Capture the cell that displays the provided text and extract its [X, Y] central coordinate. 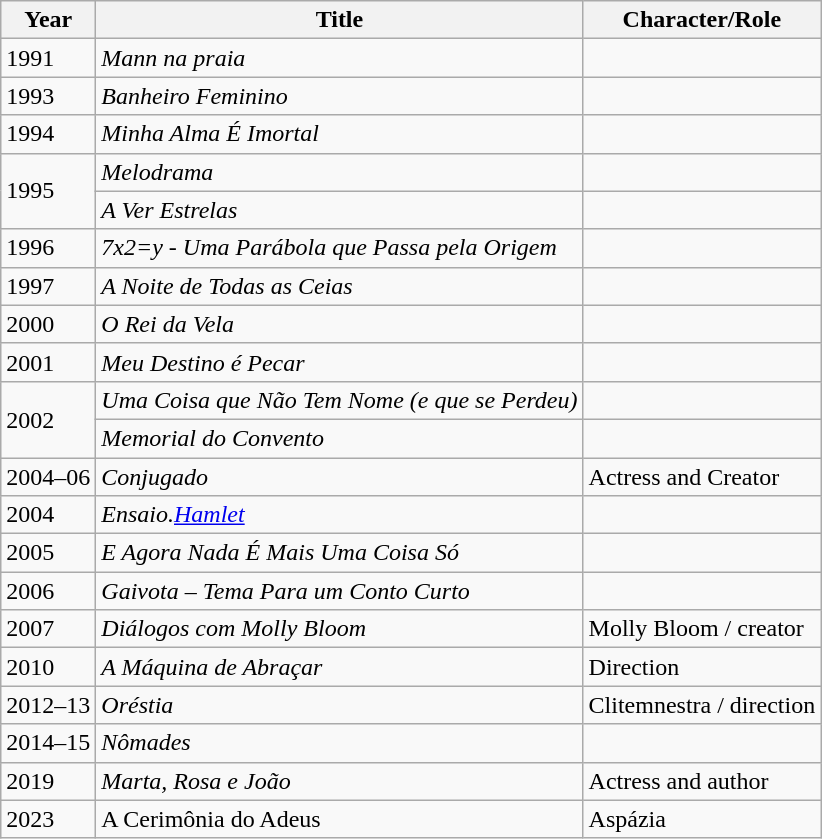
2000 [48, 324]
Aspázia [702, 819]
Gaivota – Tema Para um Conto Curto [340, 591]
A Noite de Todas as Ceias [340, 286]
1995 [48, 191]
Molly Bloom / creator [702, 629]
2007 [48, 629]
Year [48, 20]
Clitemnestra / direction [702, 705]
2002 [48, 419]
Minha Alma É Imortal [340, 134]
Melodrama [340, 172]
1997 [48, 286]
A Ver Estrelas [340, 210]
2019 [48, 781]
1993 [48, 96]
E Agora Nada É Mais Uma Coisa Só [340, 553]
Diálogos com Molly Bloom [340, 629]
A Máquina de Abraçar [340, 667]
O Rei da Vela [340, 324]
1991 [48, 58]
2023 [48, 819]
Banheiro Feminino [340, 96]
1996 [48, 248]
Ensaio.Hamlet [340, 515]
Conjugado [340, 477]
Character/Role [702, 20]
2012–13 [48, 705]
1994 [48, 134]
Actress and Creator [702, 477]
2006 [48, 591]
Title [340, 20]
Direction [702, 667]
2004 [48, 515]
2005 [48, 553]
A Cerimônia do Adeus [340, 819]
2001 [48, 362]
Nômades [340, 743]
Meu Destino é Pecar [340, 362]
Actress and author [702, 781]
2010 [48, 667]
Mann na praia [340, 58]
Oréstia [340, 705]
Marta, Rosa e João [340, 781]
Uma Coisa que Não Tem Nome (e que se Perdeu) [340, 400]
7x2=y - Uma Parábola que Passa pela Origem [340, 248]
2004–06 [48, 477]
Memorial do Convento [340, 438]
2014–15 [48, 743]
